For the text-containing cell, return its midpoint in (X, Y) coordinate format. 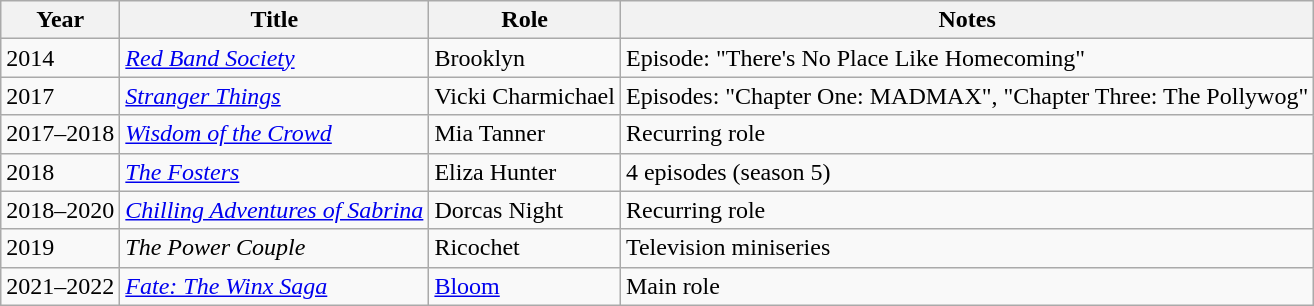
Dorcas Night (525, 210)
Mia Tanner (525, 134)
2014 (60, 58)
2017–2018 (60, 134)
Year (60, 20)
Role (525, 20)
Main role (966, 286)
Episodes: "Chapter One: MADMAX", "Chapter Three: The Pollywog" (966, 96)
Notes (966, 20)
Vicki Charmichael (525, 96)
2021–2022 (60, 286)
Stranger Things (274, 96)
The Power Couple (274, 248)
4 episodes (season 5) (966, 172)
2018 (60, 172)
Eliza Hunter (525, 172)
Brooklyn (525, 58)
2018–2020 (60, 210)
Ricochet (525, 248)
Television miniseries (966, 248)
Chilling Adventures of Sabrina (274, 210)
2019 (60, 248)
Red Band Society (274, 58)
2017 (60, 96)
Wisdom of the Crowd (274, 134)
The Fosters (274, 172)
Episode: "There's No Place Like Homecoming" (966, 58)
Fate: The Winx Saga (274, 286)
Title (274, 20)
Bloom (525, 286)
